Detect which cell encompasses the target text, then output its [X, Y] center coordinate. 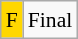
Final [50, 20]
F [12, 20]
